Find where the given text appears and provide that cell's center as (x, y) coordinate. 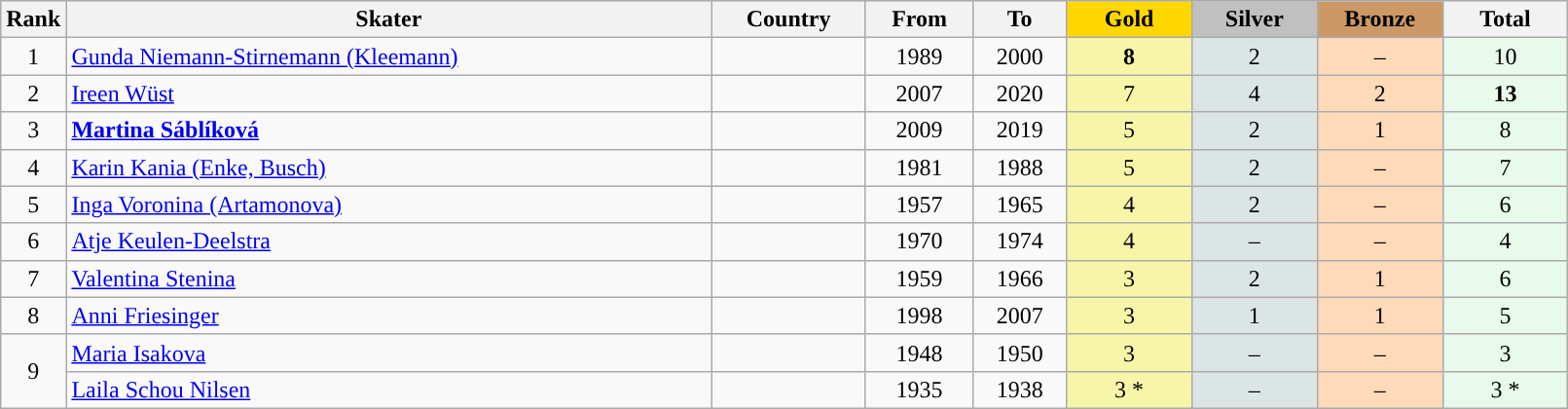
1957 (919, 204)
1989 (919, 56)
1938 (1020, 390)
Maria Isakova (389, 353)
Ireen Wüst (389, 93)
Gold (1129, 19)
9 (33, 371)
Martina Sáblíková (389, 130)
Gunda Niemann-Stirnemann (Kleemann) (389, 56)
1935 (919, 390)
Anni Friesinger (389, 316)
1988 (1020, 167)
1959 (919, 279)
Total (1505, 19)
2019 (1020, 130)
2000 (1020, 56)
1970 (919, 242)
1966 (1020, 279)
Bronze (1380, 19)
Silver (1254, 19)
1974 (1020, 242)
Karin Kania (Enke, Busch) (389, 167)
Laila Schou Nilsen (389, 390)
1948 (919, 353)
13 (1505, 93)
1981 (919, 167)
Valentina Stenina (389, 279)
1965 (1020, 204)
To (1020, 19)
1950 (1020, 353)
Country (788, 19)
10 (1505, 56)
From (919, 19)
Atje Keulen-Deelstra (389, 242)
2009 (919, 130)
Inga Voronina (Artamonova) (389, 204)
Rank (33, 19)
Skater (389, 19)
1998 (919, 316)
2020 (1020, 93)
